Locate the cell with the specified text and output its (x, y) center coordinate. 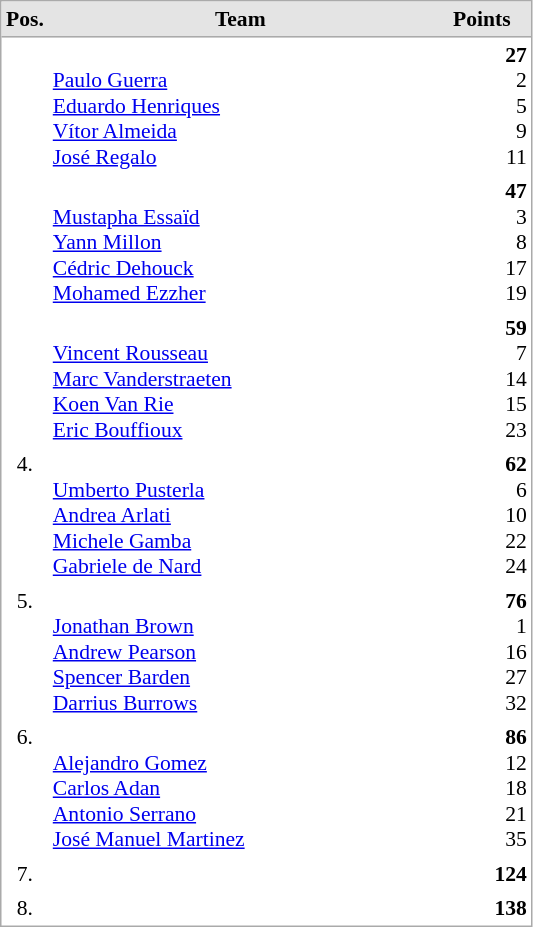
4. (26, 515)
6. (26, 788)
Umberto Pusterla Andrea Arlati Michele Gamba Gabriele de Nard (240, 515)
8. (26, 908)
138 (482, 908)
7. (26, 873)
Points (482, 20)
124 (482, 873)
27 2 5 9 11 (482, 106)
Vincent Rousseau Marc Vanderstraeten Koen Van Rie Eric Bouffioux (240, 378)
Pos. (26, 20)
Mustapha Essaïd Yann Millon Cédric Dehouck Mohamed Ezzher (240, 242)
Alejandro Gomez Carlos Adan Antonio Serrano José Manuel Martinez (240, 788)
Paulo Guerra Eduardo Henriques Vítor Almeida José Regalo (240, 106)
59 7 14 15 23 (482, 378)
Jonathan Brown Andrew Pearson Spencer Barden Darrius Burrows (240, 652)
62 6 10 22 24 (482, 515)
76 1 16 27 32 (482, 652)
Team (240, 20)
47 3 8 17 19 (482, 242)
5. (26, 652)
86 12 18 21 35 (482, 788)
